Search for the cell housing the specified text and yield its [X, Y] center coordinate. 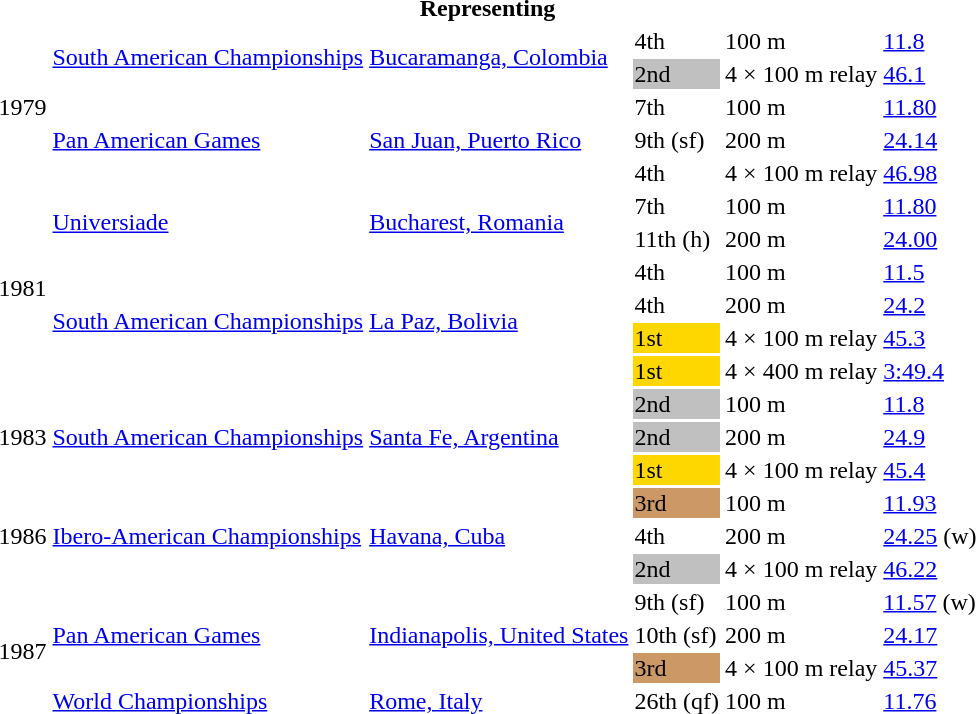
4 × 400 m relay [802, 371]
San Juan, Puerto Rico [499, 140]
Ibero-American Championships [208, 536]
Santa Fe, Argentina [499, 437]
Indianapolis, United States [499, 635]
10th (sf) [677, 635]
Bucharest, Romania [499, 222]
La Paz, Bolivia [499, 322]
Bucaramanga, Colombia [499, 58]
11th (h) [677, 239]
Universiade [208, 222]
Havana, Cuba [499, 536]
